Return (x, y) of the center of cell containing provided text 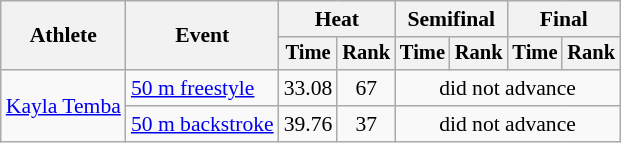
Semifinal (451, 19)
Event (202, 36)
Heat (337, 19)
50 m freestyle (202, 88)
50 m backstroke (202, 124)
39.76 (308, 124)
67 (366, 88)
Final (563, 19)
Kayla Temba (64, 106)
33.08 (308, 88)
Athlete (64, 36)
37 (366, 124)
